From the cell containing the given text, extract its center point as [X, Y] coordinate. 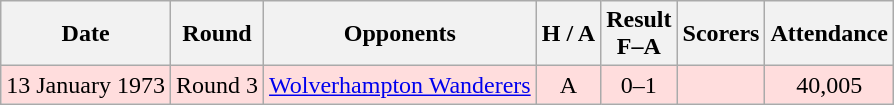
Wolverhampton Wanderers [400, 85]
Round [216, 34]
40,005 [829, 85]
ResultF–A [639, 34]
A [568, 85]
Attendance [829, 34]
13 January 1973 [86, 85]
Scorers [721, 34]
0–1 [639, 85]
Date [86, 34]
Opponents [400, 34]
H / A [568, 34]
Round 3 [216, 85]
